Detect which cell encompasses the target text, then output its (x, y) center coordinate. 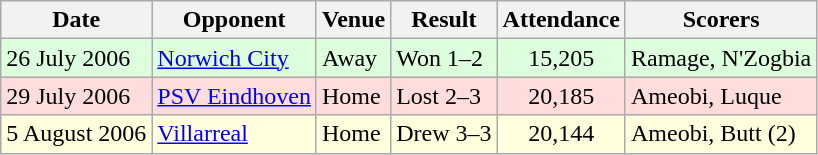
PSV Eindhoven (234, 96)
Won 1–2 (444, 58)
Villarreal (234, 134)
Scorers (720, 20)
Venue (353, 20)
29 July 2006 (76, 96)
20,185 (561, 96)
Ramage, N'Zogbia (720, 58)
Away (353, 58)
5 August 2006 (76, 134)
Drew 3–3 (444, 134)
Lost 2–3 (444, 96)
Opponent (234, 20)
15,205 (561, 58)
Attendance (561, 20)
20,144 (561, 134)
Ameobi, Luque (720, 96)
Ameobi, Butt (2) (720, 134)
26 July 2006 (76, 58)
Norwich City (234, 58)
Result (444, 20)
Date (76, 20)
